Provide the (X, Y) coordinate of the cell's center where the given text is located.  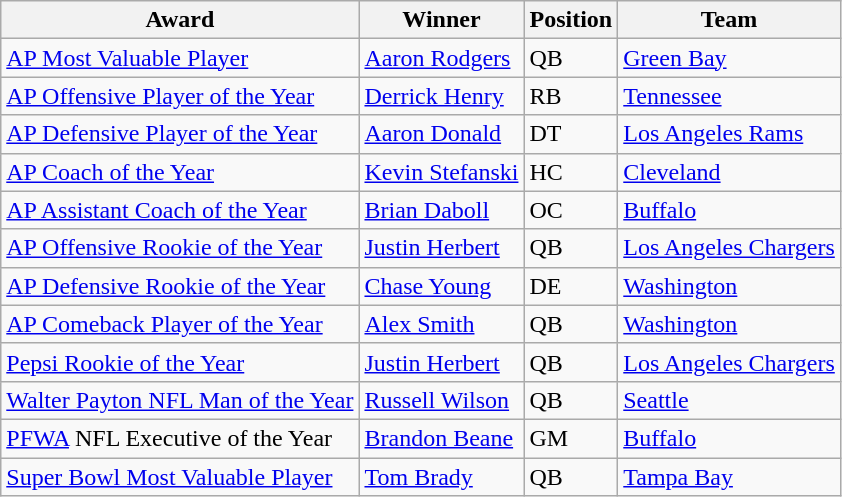
Russell Wilson (442, 400)
AP Defensive Player of the Year (180, 134)
Tom Brady (442, 477)
Green Bay (730, 58)
Cleveland (730, 172)
AP Defensive Rookie of the Year (180, 286)
Position (571, 20)
DE (571, 286)
DT (571, 134)
Chase Young (442, 286)
Walter Payton NFL Man of the Year (180, 400)
Winner (442, 20)
Pepsi Rookie of the Year (180, 362)
Aaron Rodgers (442, 58)
AP Offensive Player of the Year (180, 96)
AP Coach of the Year (180, 172)
Alex Smith (442, 324)
Award (180, 20)
HC (571, 172)
Derrick Henry (442, 96)
Brian Daboll (442, 210)
Los Angeles Rams (730, 134)
AP Offensive Rookie of the Year (180, 248)
Tampa Bay (730, 477)
Team (730, 20)
Aaron Donald (442, 134)
Tennessee (730, 96)
Super Bowl Most Valuable Player (180, 477)
AP Most Valuable Player (180, 58)
AP Comeback Player of the Year (180, 324)
GM (571, 438)
PFWA NFL Executive of the Year (180, 438)
Brandon Beane (442, 438)
Seattle (730, 400)
RB (571, 96)
Kevin Stefanski (442, 172)
AP Assistant Coach of the Year (180, 210)
OC (571, 210)
